Output the (x, y) coordinate of the center of the cell containing the given text.  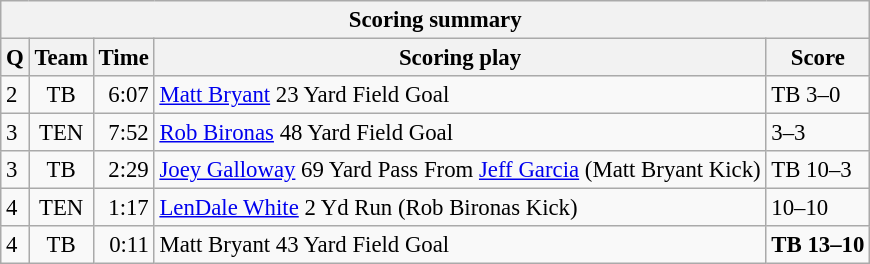
Time (124, 58)
2 (15, 95)
Scoring summary (436, 20)
Joey Galloway 69 Yard Pass From Jeff Garcia (Matt Bryant Kick) (460, 170)
Rob Bironas 48 Yard Field Goal (460, 133)
Team (61, 58)
Matt Bryant 43 Yard Field Goal (460, 245)
Matt Bryant 23 Yard Field Goal (460, 95)
TB 10–3 (818, 170)
3–3 (818, 133)
10–10 (818, 208)
Score (818, 58)
TB 13–10 (818, 245)
2:29 (124, 170)
6:07 (124, 95)
7:52 (124, 133)
Scoring play (460, 58)
1:17 (124, 208)
LenDale White 2 Yd Run (Rob Bironas Kick) (460, 208)
0:11 (124, 245)
Q (15, 58)
TB 3–0 (818, 95)
